Pinpoint the cell where the given text exists, returning its (X, Y) midpoint coordinate. 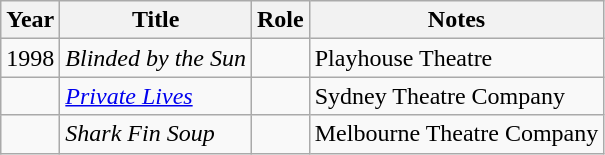
Notes (456, 20)
Sydney Theatre Company (456, 96)
1998 (30, 58)
Blinded by the Sun (156, 58)
Shark Fin Soup (156, 134)
Playhouse Theatre (456, 58)
Private Lives (156, 96)
Melbourne Theatre Company (456, 134)
Role (281, 20)
Title (156, 20)
Year (30, 20)
